Output the [X, Y] coordinate of the center of the cell containing the given text.  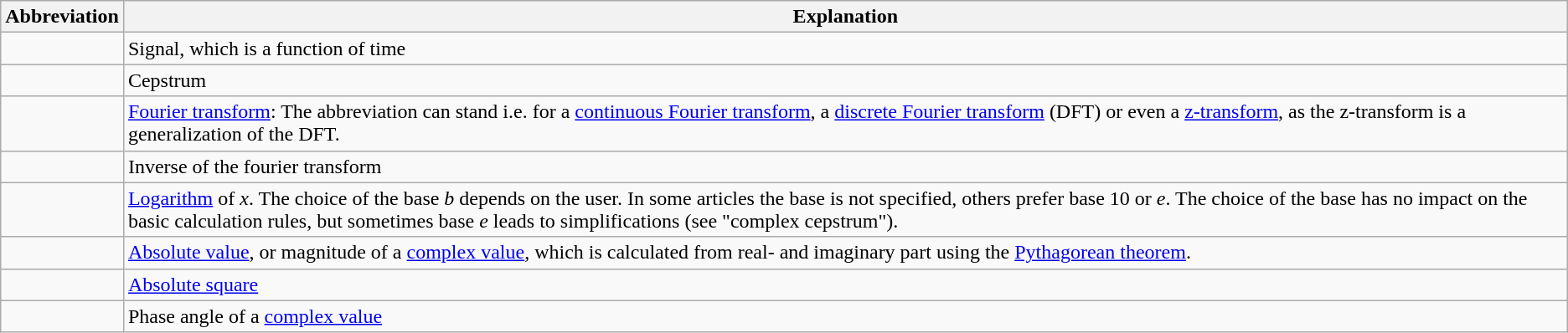
Signal, which is a function of time [845, 49]
Inverse of the fourier transform [845, 166]
Explanation [845, 17]
Abbreviation [62, 17]
Absolute square [845, 284]
Phase angle of a complex value [845, 316]
Absolute value, or magnitude of a complex value, which is calculated from real- and imaginary part using the Pythagorean theorem. [845, 253]
Cepstrum [845, 80]
